Detect which cell encompasses the target text, then output its (X, Y) center coordinate. 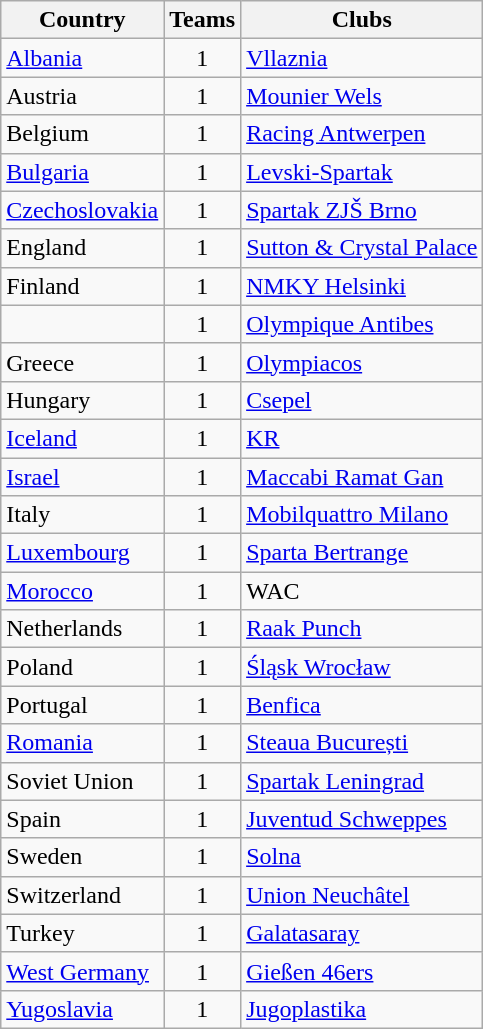
KR (362, 438)
Sweden (82, 857)
Austria (82, 96)
Portugal (82, 705)
Iceland (82, 438)
Hungary (82, 400)
Belgium (82, 134)
Romania (82, 743)
Olympique Antibes (362, 324)
Union Neuchâtel (362, 895)
Morocco (82, 591)
Clubs (362, 20)
Spartak Leningrad (362, 781)
Switzerland (82, 895)
Levski-Spartak (362, 172)
Raak Punch (362, 629)
Yugoslavia (82, 1009)
Mounier Wels (362, 96)
England (82, 248)
Czechoslovakia (82, 210)
Racing Antwerpen (362, 134)
Bulgaria (82, 172)
Benfica (362, 705)
Greece (82, 362)
Maccabi Ramat Gan (362, 477)
Spain (82, 819)
Albania (82, 58)
Italy (82, 515)
Vllaznia (362, 58)
Galatasaray (362, 933)
Soviet Union (82, 781)
Gießen 46ers (362, 971)
Juventud Schweppes (362, 819)
Spartak ZJŠ Brno (362, 210)
Country (82, 20)
NMKY Helsinki (362, 286)
Steaua București (362, 743)
Teams (202, 20)
Sutton & Crystal Palace (362, 248)
Finland (82, 286)
Sparta Bertrange (362, 553)
Poland (82, 667)
Luxembourg (82, 553)
Turkey (82, 933)
Śląsk Wrocław (362, 667)
Csepel (362, 400)
West Germany (82, 971)
Jugoplastika (362, 1009)
Solna (362, 857)
Israel (82, 477)
Olympiacos (362, 362)
Mobilquattro Milano (362, 515)
WAC (362, 591)
Netherlands (82, 629)
